Determine the (x, y) coordinate at the center of the cell enclosing the given text.  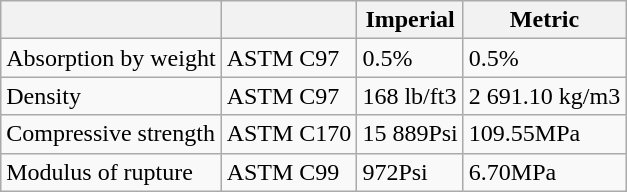
109.55MPa (544, 134)
972Psi (410, 172)
2 691.10 kg/m3 (544, 96)
15 889Psi (410, 134)
168 lb/ft3 (410, 96)
ASTM C99 (289, 172)
Density (111, 96)
ASTM C170 (289, 134)
Compressive strength (111, 134)
Metric (544, 20)
Imperial (410, 20)
6.70MPa (544, 172)
Modulus of rupture (111, 172)
Absorption by weight (111, 58)
